Output the [X, Y] coordinate of the center of the cell containing the given text.  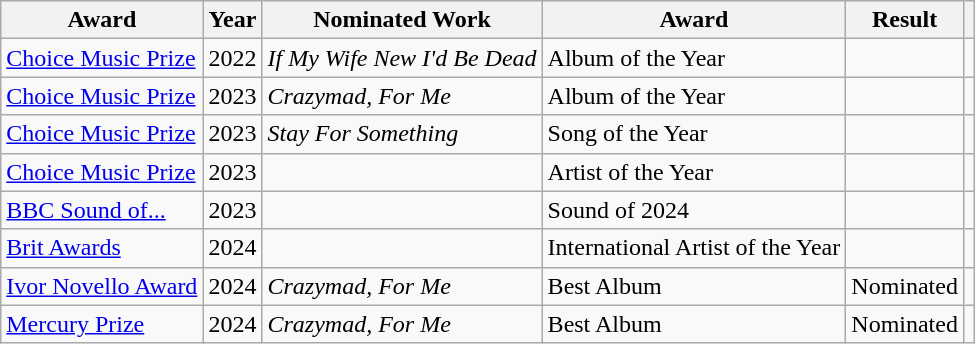
Mercury Prize [102, 324]
Result [905, 20]
2022 [232, 58]
Brit Awards [102, 248]
Song of the Year [694, 134]
Stay For Something [402, 134]
Nominated Work [402, 20]
Sound of 2024 [694, 210]
BBC Sound of... [102, 210]
If My Wife New I'd Be Dead [402, 58]
Ivor Novello Award [102, 286]
Year [232, 20]
International Artist of the Year [694, 248]
Artist of the Year [694, 172]
